Scan for the cell matching the given text and deliver its (x, y) coordinate at center. 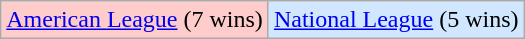
National League (5 wins) (396, 20)
American League (7 wins) (135, 20)
